Output the [x, y] coordinate of the center of the cell containing the given text.  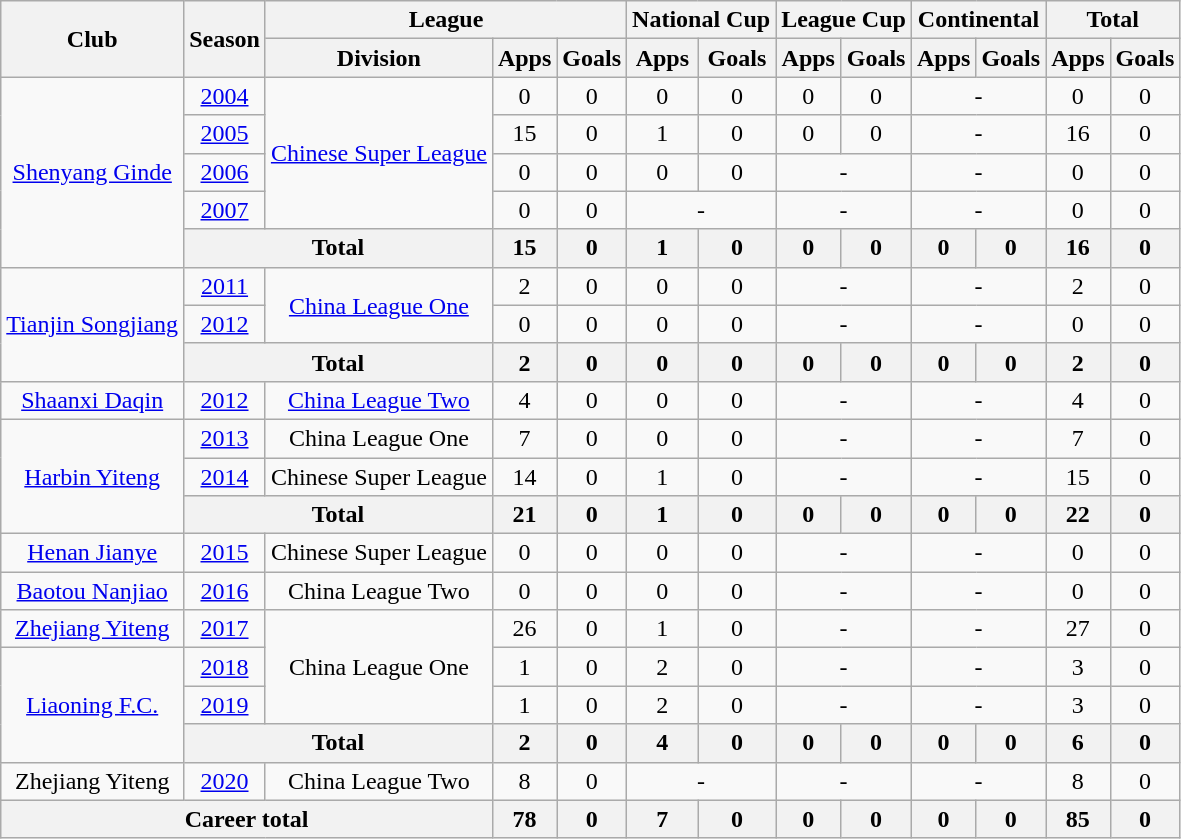
2007 [225, 210]
Baotou Nanjiao [92, 591]
6 [1078, 743]
2019 [225, 705]
2018 [225, 667]
League [446, 20]
2013 [225, 438]
Season [225, 39]
78 [524, 819]
2006 [225, 172]
2017 [225, 629]
League Cup [844, 20]
21 [524, 515]
Shaanxi Daqin [92, 400]
2020 [225, 781]
85 [1078, 819]
2004 [225, 96]
Shenyang Ginde [92, 172]
2016 [225, 591]
Club [92, 39]
Harbin Yiteng [92, 476]
National Cup [702, 20]
Tianjin Songjiang [92, 324]
14 [524, 477]
2014 [225, 477]
22 [1078, 515]
Career total [247, 819]
Henan Jianye [92, 553]
Liaoning F.C. [92, 705]
2011 [225, 286]
Division [378, 58]
Continental [978, 20]
26 [524, 629]
2015 [225, 553]
27 [1078, 629]
2005 [225, 134]
